Find where the given text appears and provide that cell's center as (x, y) coordinate. 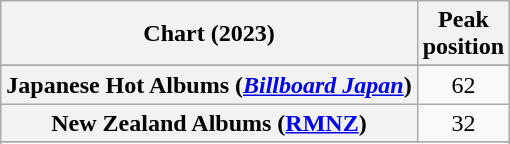
Peakposition (463, 34)
32 (463, 123)
62 (463, 85)
Chart (2023) (209, 34)
New Zealand Albums (RMNZ) (209, 123)
Japanese Hot Albums (Billboard Japan) (209, 85)
